Output the (X, Y) coordinate of the center of the cell containing the given text.  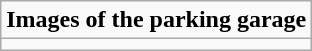
Images of the parking garage (156, 20)
